Identify which cell holds the provided text, then report its (x, y) central coordinate. 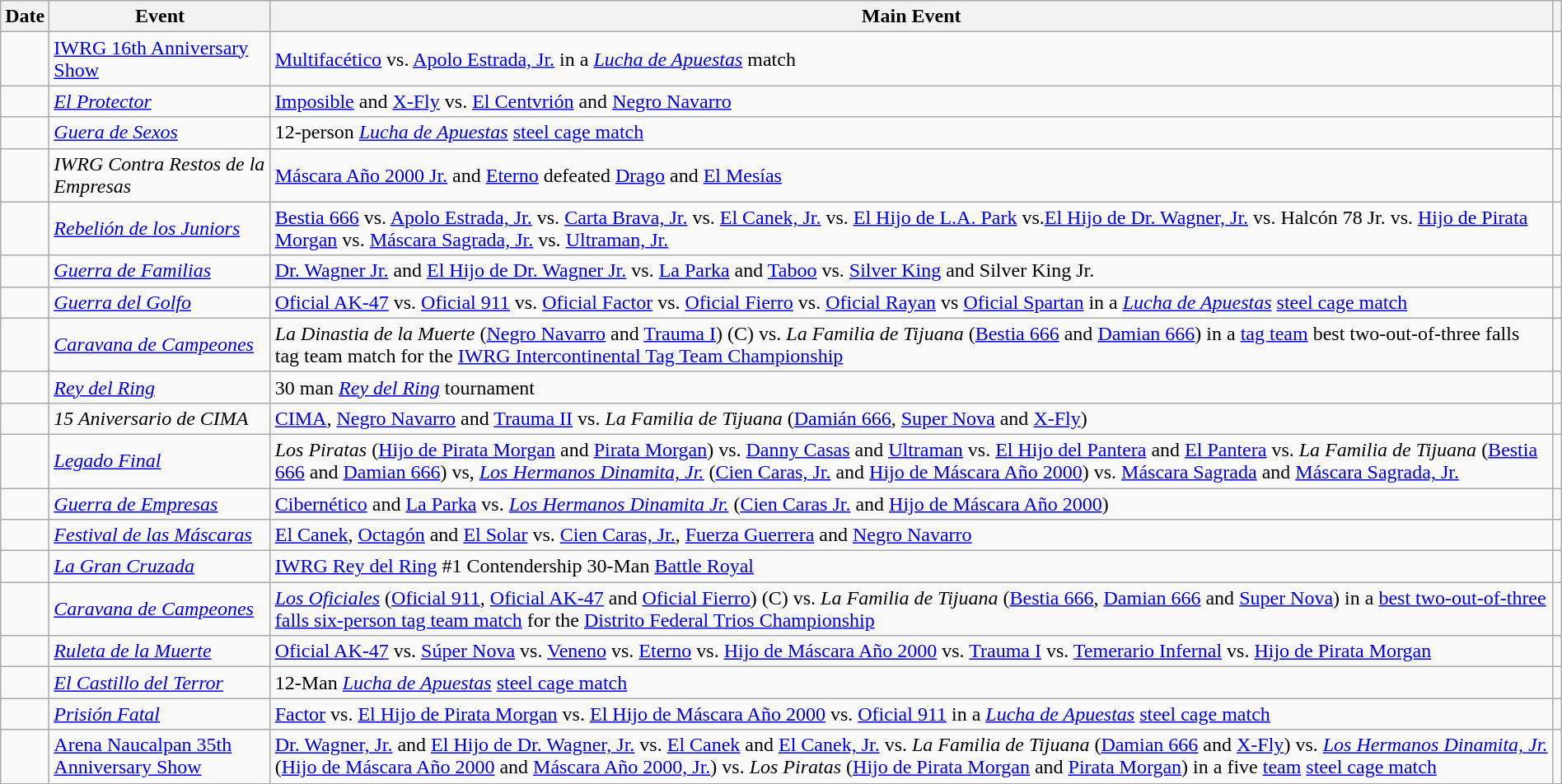
Guera de Sexos (160, 133)
30 man Rey del Ring tournament (911, 387)
Multifacético vs. Apolo Estrada, Jr. in a Lucha de Apuestas match (911, 59)
Ruleta de la Muerte (160, 651)
Rebelión de los Juniors (160, 229)
CIMA, Negro Navarro and Trauma II vs. La Familia de Tijuana (Damián 666, Super Nova and X-Fly) (911, 418)
Main Event (911, 16)
Guerra de Familias (160, 271)
Dr. Wagner Jr. and El Hijo de Dr. Wagner Jr. vs. La Parka and Taboo vs. Silver King and Silver King Jr. (911, 271)
Arena Naucalpan 35th Anniversary Show (160, 756)
Festival de las Máscaras (160, 535)
Imposible and X-Fly vs. El Centvrión and Negro Navarro (911, 101)
IWRG Contra Restos de la Empresas (160, 175)
Cibernético and La Parka vs. Los Hermanos Dinamita Jr. (Cien Caras Jr. and Hijo de Máscara Año 2000) (911, 503)
Rey del Ring (160, 387)
Máscara Año 2000 Jr. and Eterno defeated Drago and El Mesías (911, 175)
Oficial AK-47 vs. Oficial 911 vs. Oficial Factor vs. Oficial Fierro vs. Oficial Rayan vs Oficial Spartan in a Lucha de Apuestas steel cage match (911, 302)
Legado Final (160, 461)
IWRG Rey del Ring #1 Contendership 30-Man Battle Royal (911, 567)
15 Aniversario de CIMA (160, 418)
Guerra del Golfo (160, 302)
Event (160, 16)
Oficial AK-47 vs. Súper Nova vs. Veneno vs. Eterno vs. Hijo de Máscara Año 2000 vs. Trauma I vs. Temerario Infernal vs. Hijo de Pirata Morgan (911, 651)
El Castillo del Terror (160, 683)
Date (25, 16)
El Canek, Octagón and El Solar vs. Cien Caras, Jr., Fuerza Guerrera and Negro Navarro (911, 535)
IWRG 16th Anniversary Show (160, 59)
12-person Lucha de Apuestas steel cage match (911, 133)
12-Man Lucha de Apuestas steel cage match (911, 683)
La Gran Cruzada (160, 567)
Guerra de Empresas (160, 503)
El Protector (160, 101)
Prisión Fatal (160, 714)
Factor vs. El Hijo de Pirata Morgan vs. El Hijo de Máscara Año 2000 vs. Oficial 911 in a Lucha de Apuestas steel cage match (911, 714)
